Identify which cell holds the provided text, then report its [x, y] central coordinate. 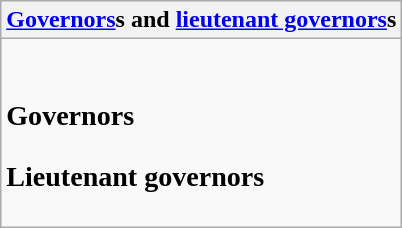
GovernorsLieutenant governors [202, 133]
Governorss and lieutenant governorss [202, 20]
